From the cell containing the given text, extract its center point as [X, Y] coordinate. 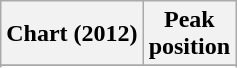
Chart (2012) [72, 34]
Peak position [189, 34]
